Locate the cell with the specified text and output its [x, y] center coordinate. 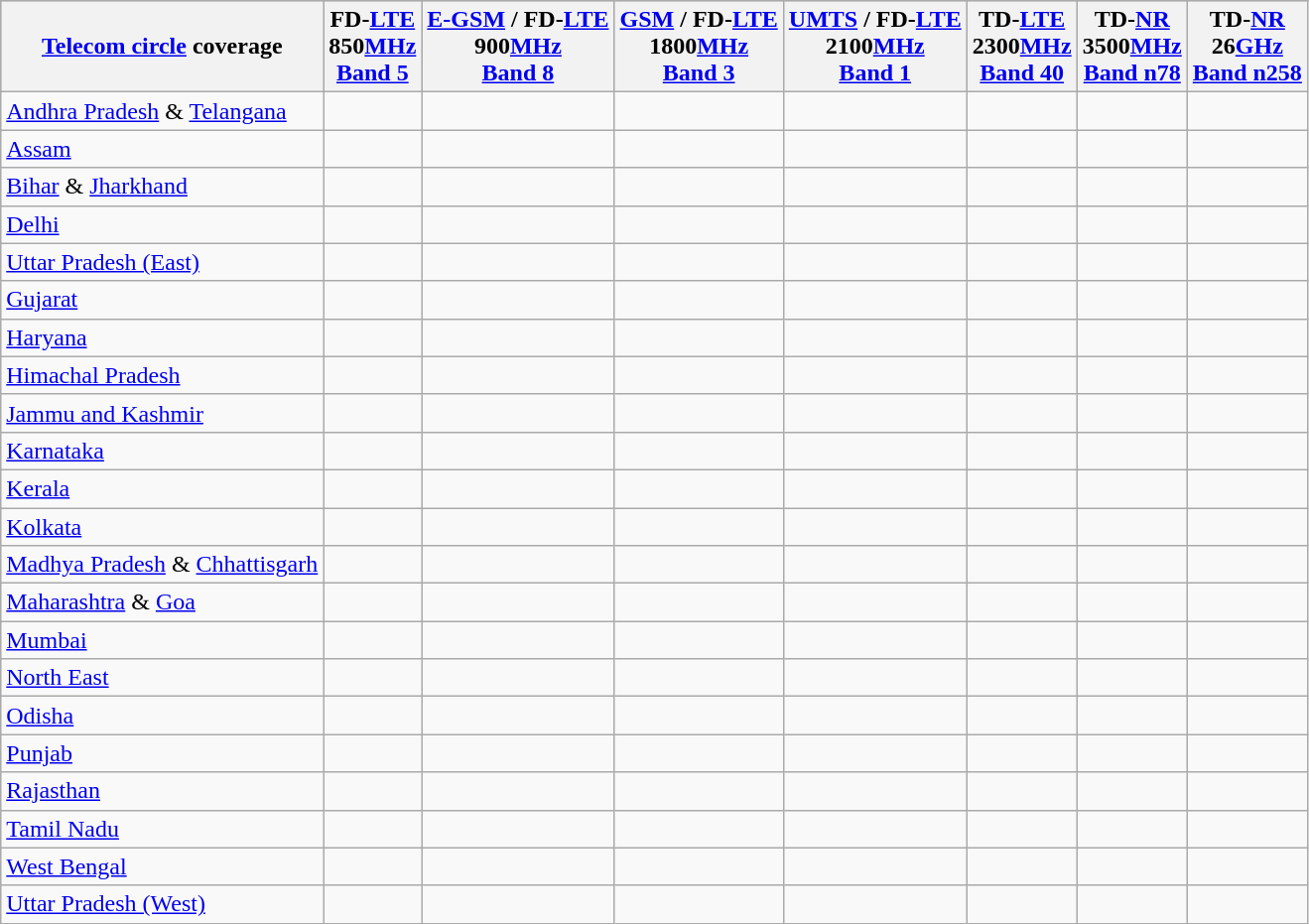
Uttar Pradesh (East) [163, 262]
Haryana [163, 337]
TD-NR26GHzBand n258 [1246, 47]
E-GSM / FD-LTE900MHzBand 8 [518, 47]
Jammu and Kashmir [163, 413]
Kerala [163, 488]
UMTS / FD-LTE2100MHzBand 1 [875, 47]
Kolkata [163, 527]
Andhra Pradesh & Telangana [163, 111]
Assam [163, 149]
TD-LTE2300MHzBand 40 [1022, 47]
TD-NR3500MHzBand n78 [1131, 47]
Uttar Pradesh (West) [163, 904]
Maharashtra & Goa [163, 602]
Delhi [163, 224]
Himachal Pradesh [163, 375]
Bihar & Jharkhand [163, 187]
Madhya Pradesh & Chhattisgarh [163, 565]
Gujarat [163, 300]
Rajasthan [163, 791]
GSM / FD-LTE1800MHzBand 3 [699, 47]
FD-LTE850MHzBand 5 [373, 47]
North East [163, 678]
Punjab [163, 753]
Tamil Nadu [163, 829]
Odisha [163, 716]
West Bengal [163, 866]
Telecom circle coverage [163, 47]
Mumbai [163, 640]
Karnataka [163, 451]
